Output the [X, Y] coordinate of the center of the cell containing the given text.  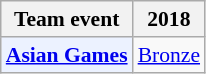
Asian Games [67, 55]
Team event [67, 19]
Bronze [169, 55]
2018 [169, 19]
